Determine the (X, Y) coordinate at the center of the cell enclosing the given text.  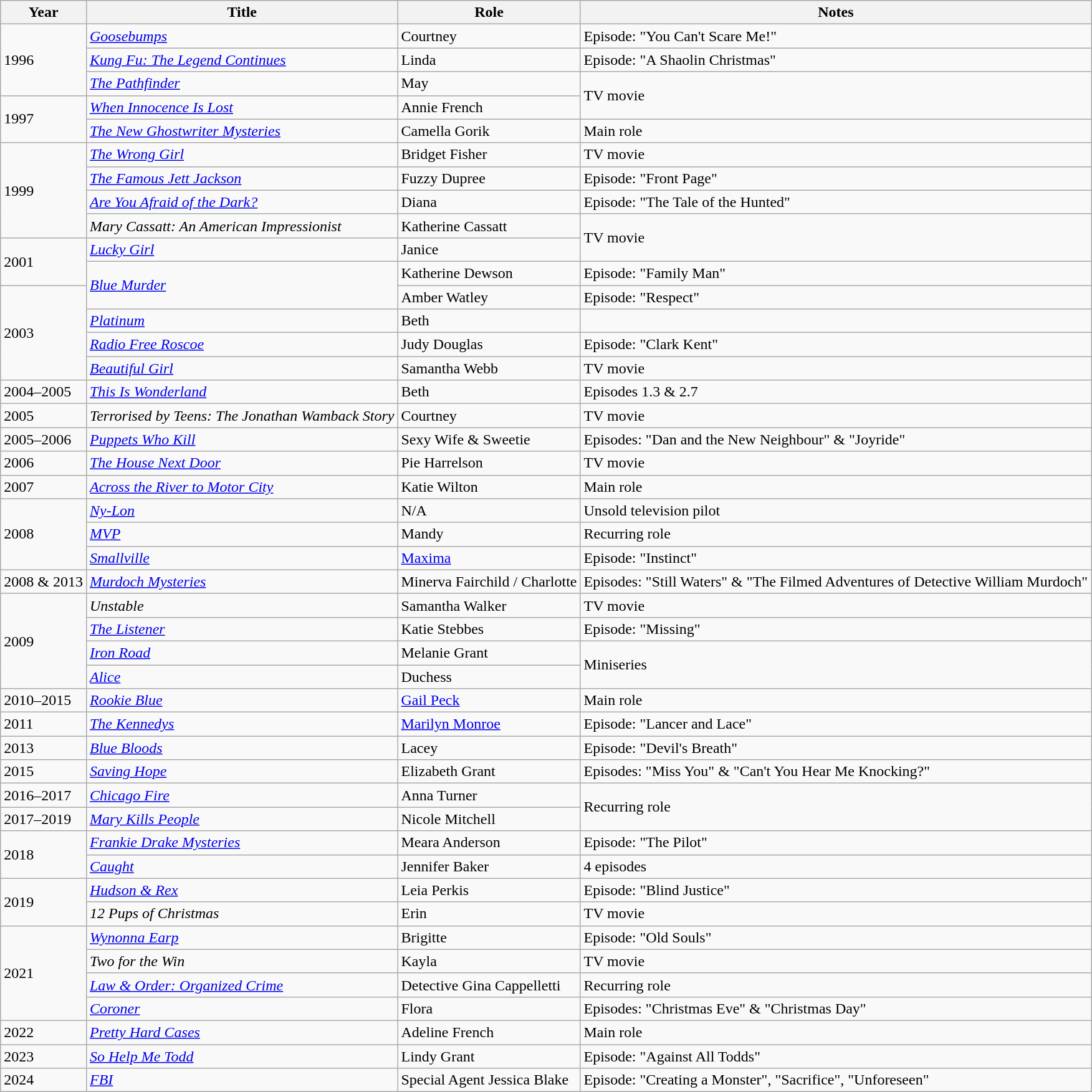
Adeline French (489, 1032)
Episode: "A Shaolin Christmas" (836, 60)
1999 (44, 190)
Diana (489, 202)
Episode: "Devil's Breath" (836, 748)
Flora (489, 1008)
Detective Gina Cappelletti (489, 985)
Episode: "Creating a Monster", "Sacrifice", "Unforeseen" (836, 1080)
Kayla (489, 961)
Linda (489, 60)
Terrorised by Teens: The Jonathan Wamback Story (242, 416)
Wynonna Earp (242, 937)
Anna Turner (489, 795)
Marilyn Monroe (489, 724)
Role (489, 12)
Rookie Blue (242, 701)
Kung Fu: The Legend Continues (242, 60)
Episode: "Front Page" (836, 178)
Bridget Fisher (489, 155)
The Wrong Girl (242, 155)
The Kennedys (242, 724)
Episode: "Instinct" (836, 558)
Episodes: "Still Waters" & "The Filmed Adventures of Detective William Murdoch" (836, 582)
Episode: "Respect" (836, 297)
Brigitte (489, 937)
The New Ghostwriter Mysteries (242, 131)
Samantha Walker (489, 605)
May (489, 84)
Episode: "The Tale of the Hunted" (836, 202)
So Help Me Todd (242, 1056)
1997 (44, 119)
Platinum (242, 321)
Episode: "Clark Kent" (836, 345)
This Is Wonderland (242, 392)
Janice (489, 249)
Lindy Grant (489, 1056)
2024 (44, 1080)
Episodes: "Dan and the New Neighbour" & "Joyride" (836, 439)
Samantha Webb (489, 368)
Nicole Mitchell (489, 819)
Radio Free Roscoe (242, 345)
Smallville (242, 558)
Jennifer Baker (489, 866)
Episodes: "Christmas Eve" & "Christmas Day" (836, 1008)
Unsold television pilot (836, 510)
2015 (44, 772)
Duchess (489, 676)
Gail Peck (489, 701)
Episode: "Blind Justice" (836, 890)
Episode: "Missing" (836, 629)
2016–2017 (44, 795)
Beautiful Girl (242, 368)
Miniseries (836, 664)
Special Agent Jessica Blake (489, 1080)
2004–2005 (44, 392)
Chicago Fire (242, 795)
Iron Road (242, 653)
Meara Anderson (489, 843)
Annie French (489, 107)
Elizabeth Grant (489, 772)
Maxima (489, 558)
2006 (44, 463)
12 Pups of Christmas (242, 914)
Minerva Fairchild / Charlotte (489, 582)
2013 (44, 748)
2010–2015 (44, 701)
N/A (489, 510)
Across the River to Motor City (242, 487)
Lacey (489, 748)
2018 (44, 855)
2001 (44, 261)
Notes (836, 12)
Saving Hope (242, 772)
The Pathfinder (242, 84)
When Innocence Is Lost (242, 107)
Camella Gorik (489, 131)
Blue Murder (242, 285)
Mandy (489, 534)
Erin (489, 914)
2011 (44, 724)
Melanie Grant (489, 653)
Mary Cassatt: An American Impressionist (242, 226)
Katie Stebbes (489, 629)
Unstable (242, 605)
Title (242, 12)
Fuzzy Dupree (489, 178)
Sexy Wife & Sweetie (489, 439)
Episode: "Old Souls" (836, 937)
MVP (242, 534)
Goosebumps (242, 36)
Pretty Hard Cases (242, 1032)
2023 (44, 1056)
Are You Afraid of the Dark? (242, 202)
The House Next Door (242, 463)
2008 & 2013 (44, 582)
Episodes: "Miss You" & "Can't You Hear Me Knocking?" (836, 772)
Episode: "The Pilot" (836, 843)
The Famous Jett Jackson (242, 178)
2008 (44, 534)
Episodes 1.3 & 2.7 (836, 392)
Judy Douglas (489, 345)
4 episodes (836, 866)
2021 (44, 973)
Blue Bloods (242, 748)
Law & Order: Organized Crime (242, 985)
The Listener (242, 629)
2019 (44, 902)
Coroner (242, 1008)
Ny-Lon (242, 510)
Katherine Dewson (489, 273)
Puppets Who Kill (242, 439)
Caught (242, 866)
Murdoch Mysteries (242, 582)
Mary Kills People (242, 819)
Pie Harrelson (489, 463)
1996 (44, 60)
Amber Watley (489, 297)
2022 (44, 1032)
2003 (44, 333)
2009 (44, 641)
Year (44, 12)
Episode: "You Can't Scare Me!" (836, 36)
2005 (44, 416)
Episode: "Against All Todds" (836, 1056)
Katherine Cassatt (489, 226)
Episode: "Lancer and Lace" (836, 724)
Frankie Drake Mysteries (242, 843)
Alice (242, 676)
FBI (242, 1080)
2017–2019 (44, 819)
Two for the Win (242, 961)
2005–2006 (44, 439)
Lucky Girl (242, 249)
2007 (44, 487)
Hudson & Rex (242, 890)
Episode: "Family Man" (836, 273)
Leia Perkis (489, 890)
Katie Wilton (489, 487)
